Provide the (X, Y) coordinate of the cell's center where the given text is located.  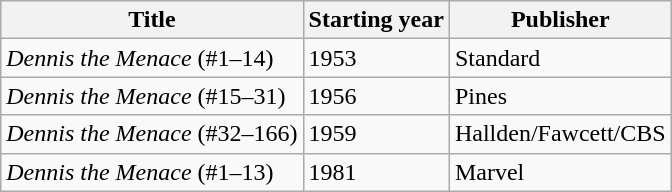
Dennis the Menace (#32–166) (152, 134)
Dennis the Menace (#15–31) (152, 96)
Starting year (376, 20)
Marvel (560, 172)
1956 (376, 96)
Dennis the Menace (#1–14) (152, 58)
Title (152, 20)
Dennis the Menace (#1–13) (152, 172)
Pines (560, 96)
Standard (560, 58)
Hallden/Fawcett/CBS (560, 134)
1981 (376, 172)
1953 (376, 58)
Publisher (560, 20)
1959 (376, 134)
